Detect which cell encompasses the target text, then output its [X, Y] center coordinate. 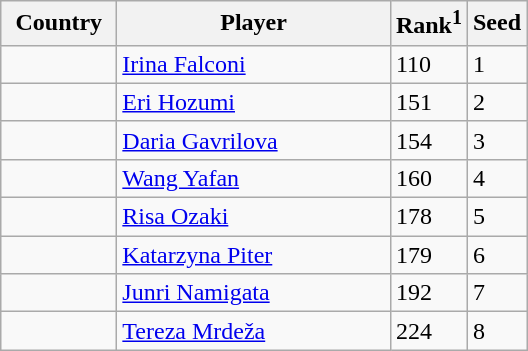
178 [428, 217]
160 [428, 178]
Daria Gavrilova [254, 140]
Katarzyna Piter [254, 255]
154 [428, 140]
224 [428, 331]
5 [496, 217]
110 [428, 64]
Rank1 [428, 24]
179 [428, 255]
4 [496, 178]
Tereza Mrdeža [254, 331]
Player [254, 24]
1 [496, 64]
7 [496, 293]
192 [428, 293]
151 [428, 102]
Wang Yafan [254, 178]
Eri Hozumi [254, 102]
8 [496, 331]
6 [496, 255]
Country [59, 24]
2 [496, 102]
Irina Falconi [254, 64]
Risa Ozaki [254, 217]
3 [496, 140]
Seed [496, 24]
Junri Namigata [254, 293]
